Output the (x, y) coordinate of the center of the cell containing the given text.  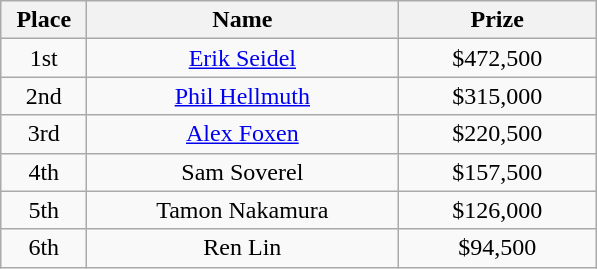
Tamon Nakamura (242, 210)
$220,500 (498, 134)
6th (44, 248)
5th (44, 210)
Sam Soverel (242, 172)
Alex Foxen (242, 134)
3rd (44, 134)
Erik Seidel (242, 58)
2nd (44, 96)
$94,500 (498, 248)
$126,000 (498, 210)
Prize (498, 20)
4th (44, 172)
Phil Hellmuth (242, 96)
$472,500 (498, 58)
Name (242, 20)
$315,000 (498, 96)
1st (44, 58)
Ren Lin (242, 248)
Place (44, 20)
$157,500 (498, 172)
